Provide the [X, Y] coordinate of the cell's center where the given text is located.  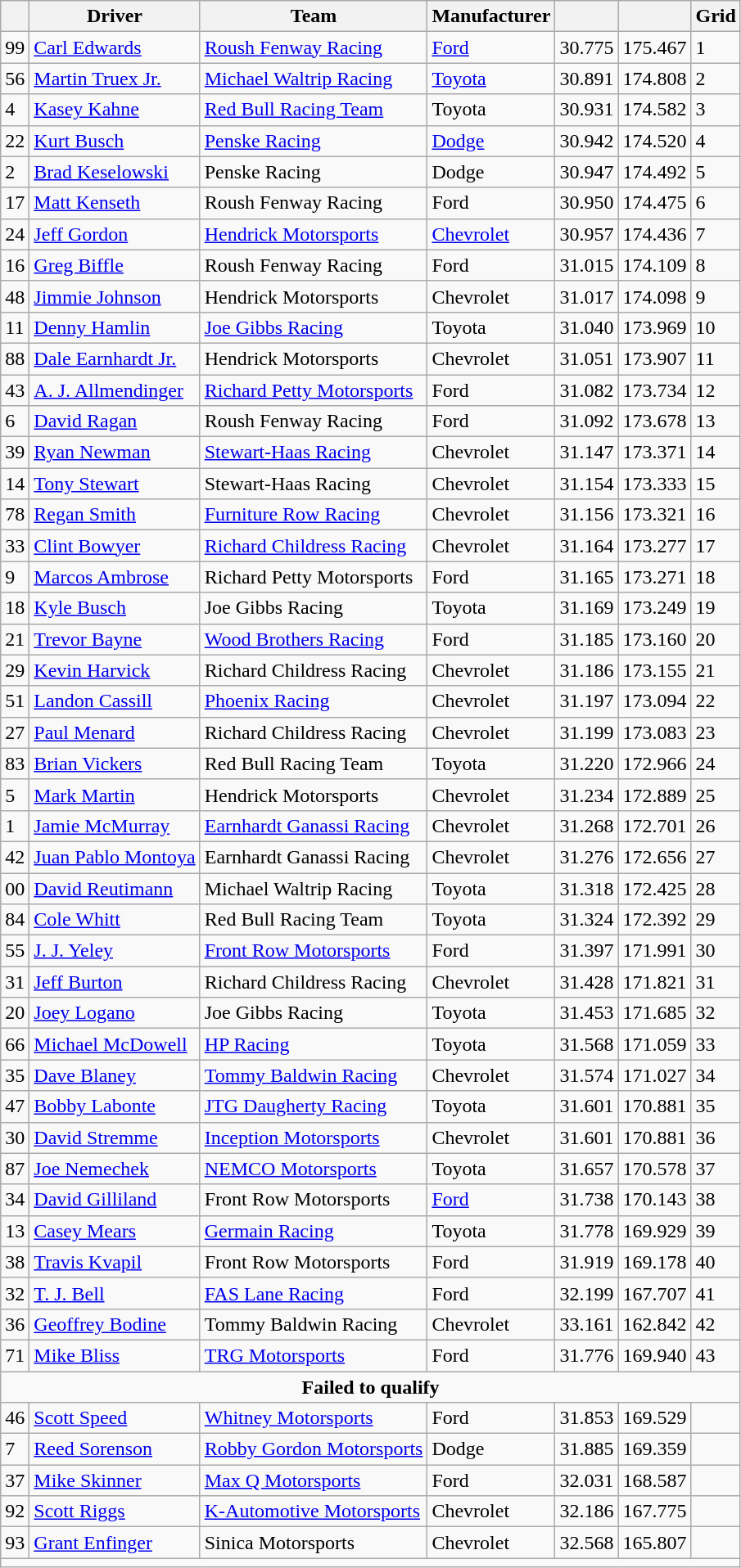
31.164 [586, 546]
Max Q Motorsports [314, 1480]
167.775 [655, 1512]
30.775 [586, 47]
31.186 [586, 670]
31.185 [586, 639]
173.907 [655, 358]
47 [15, 1106]
HP Racing [314, 1044]
Furniture Row Racing [314, 515]
83 [15, 764]
32.568 [586, 1543]
Ryan Newman [115, 453]
Clint Bowyer [115, 546]
Grid [716, 16]
172.966 [655, 764]
31.147 [586, 453]
56 [15, 79]
71 [15, 1355]
Germain Racing [314, 1231]
31.154 [586, 484]
170.143 [655, 1200]
Wood Brothers Racing [314, 639]
173.969 [655, 327]
173.271 [655, 577]
31.776 [586, 1355]
162.842 [655, 1324]
J. J. Yeley [115, 951]
173.249 [655, 608]
31.738 [586, 1200]
30.891 [586, 79]
23 [716, 732]
167.707 [655, 1293]
88 [15, 358]
165.807 [655, 1543]
169.940 [655, 1355]
174.475 [655, 203]
15 [716, 484]
31.428 [586, 982]
Brian Vickers [115, 764]
31.082 [586, 390]
Kasey Kahne [115, 110]
172.425 [655, 888]
Martin Truex Jr. [115, 79]
31.197 [586, 701]
Jamie McMurray [115, 826]
33.161 [586, 1324]
66 [15, 1044]
Geoffrey Bodine [115, 1324]
173.734 [655, 390]
Reed Sorenson [115, 1449]
28 [716, 888]
41 [716, 1293]
Joe Nemechek [115, 1169]
31.017 [586, 296]
172.656 [655, 857]
174.520 [655, 141]
51 [15, 701]
Whitney Motorsports [314, 1418]
171.027 [655, 1075]
Joey Logano [115, 1013]
171.991 [655, 951]
26 [716, 826]
Cole Whitt [115, 920]
99 [15, 47]
Greg Biffle [115, 265]
93 [15, 1543]
172.701 [655, 826]
Casey Mears [115, 1231]
Travis Kvapil [115, 1262]
32.186 [586, 1512]
Denny Hamlin [115, 327]
32.199 [586, 1293]
Carl Edwards [115, 47]
48 [15, 296]
31.324 [586, 920]
Regan Smith [115, 515]
10 [716, 327]
T. J. Bell [115, 1293]
31.234 [586, 795]
31.453 [586, 1013]
19 [716, 608]
31.092 [586, 421]
31.156 [586, 515]
87 [15, 1169]
00 [15, 888]
173.678 [655, 421]
169.929 [655, 1231]
172.392 [655, 920]
173.277 [655, 546]
173.155 [655, 670]
Inception Motorsports [314, 1138]
Trevor Bayne [115, 639]
Jeff Gordon [115, 234]
84 [15, 920]
31.015 [586, 265]
3 [716, 110]
31.165 [586, 577]
30.942 [586, 141]
Dave Blaney [115, 1075]
173.333 [655, 484]
31.318 [586, 888]
170.578 [655, 1169]
Dale Earnhardt Jr. [115, 358]
31.040 [586, 327]
Robby Gordon Motorsports [314, 1449]
31.568 [586, 1044]
31.397 [586, 951]
31.199 [586, 732]
92 [15, 1512]
Tony Stewart [115, 484]
171.821 [655, 982]
Mike Bliss [115, 1355]
174.808 [655, 79]
40 [716, 1262]
31.657 [586, 1169]
Landon Cassill [115, 701]
173.371 [655, 453]
TRG Motorsports [314, 1355]
174.492 [655, 172]
Mike Skinner [115, 1480]
Matt Kenseth [115, 203]
NEMCO Motorsports [314, 1169]
31.220 [586, 764]
174.582 [655, 110]
Jeff Burton [115, 982]
169.529 [655, 1418]
Scott Riggs [115, 1512]
Kurt Busch [115, 141]
171.059 [655, 1044]
A. J. Allmendinger [115, 390]
174.098 [655, 296]
172.889 [655, 795]
169.178 [655, 1262]
173.321 [655, 515]
174.109 [655, 265]
Kyle Busch [115, 608]
Sinica Motorsports [314, 1543]
Mark Martin [115, 795]
78 [15, 515]
31.276 [586, 857]
31.051 [586, 358]
174.436 [655, 234]
Paul Menard [115, 732]
Brad Keselowski [115, 172]
12 [716, 390]
30.947 [586, 172]
171.685 [655, 1013]
173.094 [655, 701]
31.853 [586, 1418]
K-Automotive Motorsports [314, 1512]
30.931 [586, 110]
Kevin Harvick [115, 670]
Driver [115, 16]
Team [314, 16]
Grant Enfinger [115, 1543]
55 [15, 951]
30.950 [586, 203]
31.268 [586, 826]
Juan Pablo Montoya [115, 857]
169.359 [655, 1449]
Bobby Labonte [115, 1106]
168.587 [655, 1480]
31.574 [586, 1075]
30.957 [586, 234]
31.885 [586, 1449]
Michael McDowell [115, 1044]
175.467 [655, 47]
David Reutimann [115, 888]
31.919 [586, 1262]
David Stremme [115, 1138]
32.031 [586, 1480]
31.778 [586, 1231]
Manufacturer [491, 16]
David Ragan [115, 421]
Marcos Ambrose [115, 577]
25 [716, 795]
Jimmie Johnson [115, 296]
David Gilliland [115, 1200]
Failed to qualify [371, 1387]
JTG Daugherty Racing [314, 1106]
173.083 [655, 732]
173.160 [655, 639]
8 [716, 265]
46 [15, 1418]
Phoenix Racing [314, 701]
FAS Lane Racing [314, 1293]
Scott Speed [115, 1418]
31.169 [586, 608]
